Pinpoint the cell where the given text exists, returning its [x, y] midpoint coordinate. 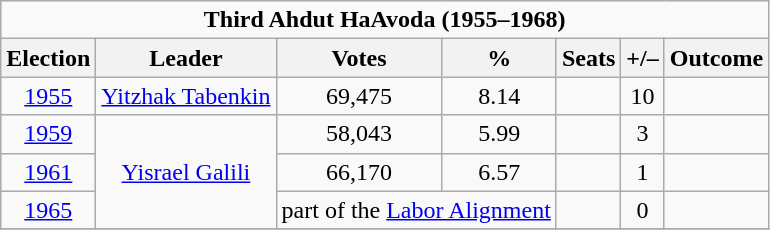
1 [642, 172]
+/– [642, 58]
Yisrael Galili [186, 172]
Seats [588, 58]
part of the Labor Alignment [416, 210]
Votes [359, 58]
Leader [186, 58]
69,475 [359, 96]
6.57 [499, 172]
58,043 [359, 134]
0 [642, 210]
Yitzhak Tabenkin [186, 96]
8.14 [499, 96]
Outcome [716, 58]
Third Ahdut HaAvoda (1955–1968) [385, 20]
Election [48, 58]
5.99 [499, 134]
1959 [48, 134]
1965 [48, 210]
3 [642, 134]
66,170 [359, 172]
10 [642, 96]
1955 [48, 96]
1961 [48, 172]
% [499, 58]
